Identify which cell holds the provided text, then report its (X, Y) central coordinate. 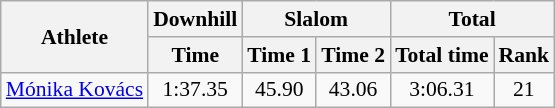
Time 2 (353, 55)
Downhill (195, 19)
45.90 (279, 90)
Time 1 (279, 55)
Rank (524, 55)
Mónika Kovács (74, 90)
1:37.35 (195, 90)
43.06 (353, 90)
Slalom (316, 19)
3:06.31 (442, 90)
Athlete (74, 36)
Time (195, 55)
Total time (442, 55)
21 (524, 90)
Total (472, 19)
